Detect which cell encompasses the target text, then output its (x, y) center coordinate. 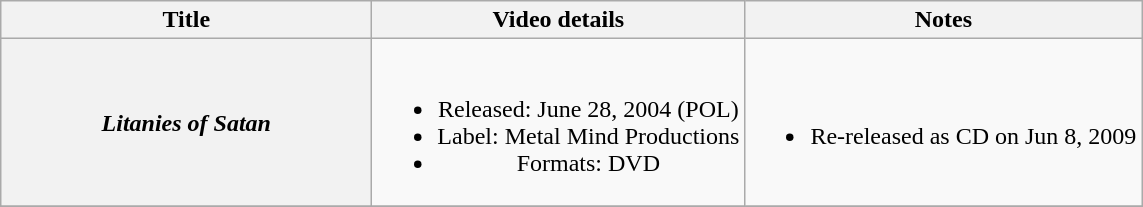
Video details (558, 20)
Title (186, 20)
Released: June 28, 2004 (POL)Label: Metal Mind ProductionsFormats: DVD (558, 122)
Notes (944, 20)
Re-released as CD on Jun 8, 2009 (944, 122)
Litanies of Satan (186, 122)
